Extract the [X, Y] coordinate from the center of the cell holding the provided text.  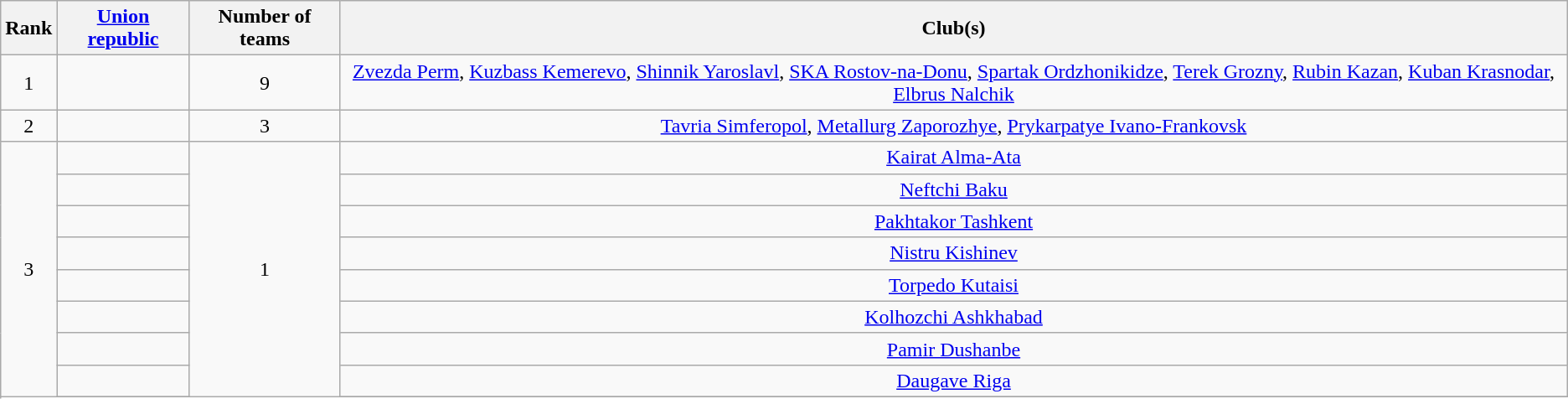
Torpedo Kutaisi [954, 285]
Daugave Riga [954, 381]
Union republic [123, 28]
Kairat Alma-Ata [954, 158]
2 [28, 126]
Tavria Simferopol, Metallurg Zaporozhye, Prykarpatye Ivano-Frankovsk [954, 126]
Nistru Kishinev [954, 253]
Neftchi Baku [954, 189]
9 [265, 82]
Pakhtakor Tashkent [954, 221]
Kolhozchi Ashkhabad [954, 317]
Rank [28, 28]
Number of teams [265, 28]
Club(s) [954, 28]
Pamir Dushanbe [954, 349]
